Return the [x, y] coordinate for the center point of the cell that contains the specified text.  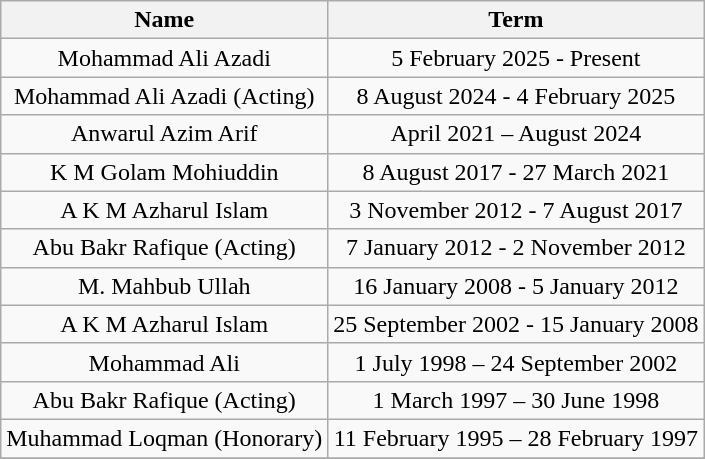
8 August 2024 - 4 February 2025 [516, 96]
5 February 2025 - Present [516, 58]
8 August 2017 - 27 March 2021 [516, 172]
Mohammad Ali Azadi (Acting) [164, 96]
Name [164, 20]
M. Mahbub Ullah [164, 286]
Mohammad Ali [164, 362]
25 September 2002 - 15 January 2008 [516, 324]
16 January 2008 - 5 January 2012 [516, 286]
Term [516, 20]
Muhammad Loqman (Honorary) [164, 438]
1 July 1998 – 24 September 2002 [516, 362]
Anwarul Azim Arif [164, 134]
11 February 1995 – 28 February 1997 [516, 438]
3 November 2012 - 7 August 2017 [516, 210]
1 March 1997 – 30 June 1998 [516, 400]
K M Golam Mohiuddin [164, 172]
April 2021 – August 2024 [516, 134]
Mohammad Ali Azadi [164, 58]
7 January 2012 - 2 November 2012 [516, 248]
